Extract the [X, Y] coordinate from the center of the cell holding the provided text.  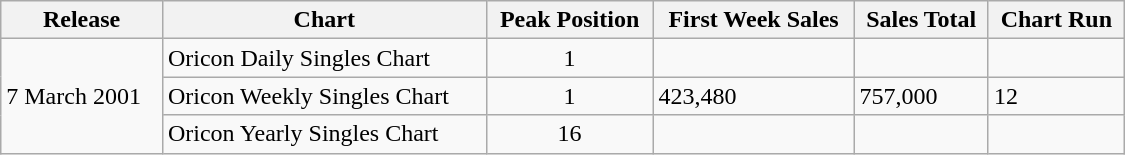
Peak Position [570, 20]
12 [1056, 96]
Release [82, 20]
Oricon Daily Singles Chart [324, 58]
Oricon Weekly Singles Chart [324, 96]
Chart [324, 20]
16 [570, 134]
Sales Total [921, 20]
7 March 2001 [82, 96]
757,000 [921, 96]
Oricon Yearly Singles Chart [324, 134]
Chart Run [1056, 20]
First Week Sales [754, 20]
423,480 [754, 96]
